Extract the [x, y] coordinate from the center of the cell holding the provided text.  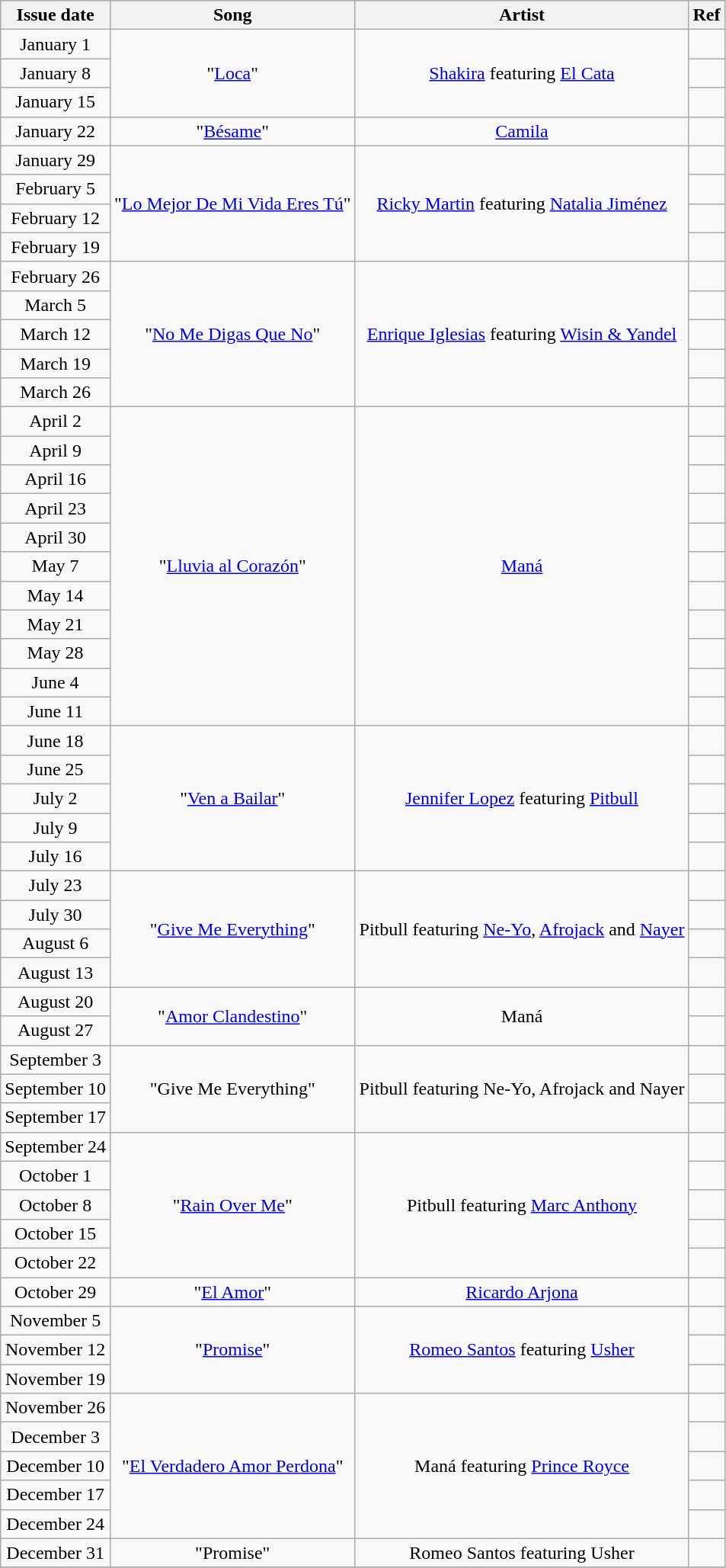
Jennifer Lopez featuring Pitbull [522, 798]
June 11 [56, 711]
October 15 [56, 1233]
July 9 [56, 827]
January 15 [56, 102]
June 4 [56, 682]
October 8 [56, 1204]
"Loca" [232, 73]
"Rain Over Me" [232, 1204]
Shakira featuring El Cata [522, 73]
March 5 [56, 305]
"Lluvia al Corazón" [232, 567]
February 5 [56, 189]
June 25 [56, 769]
August 13 [56, 973]
April 23 [56, 508]
August 20 [56, 1002]
February 26 [56, 276]
November 12 [56, 1350]
"Lo Mejor De Mi Vida Eres Tú" [232, 204]
May 14 [56, 595]
September 24 [56, 1146]
March 19 [56, 364]
May 28 [56, 653]
December 10 [56, 1466]
January 1 [56, 44]
April 16 [56, 479]
December 31 [56, 1553]
October 1 [56, 1175]
January 22 [56, 131]
Ref [707, 15]
Enrique Iglesias featuring Wisin & Yandel [522, 334]
"Bésame" [232, 131]
Issue date [56, 15]
November 26 [56, 1408]
December 3 [56, 1437]
August 6 [56, 944]
December 17 [56, 1495]
November 5 [56, 1321]
July 23 [56, 886]
November 19 [56, 1379]
Pitbull featuring Marc Anthony [522, 1204]
January 8 [56, 73]
Ricardo Arjona [522, 1292]
"Amor Clandestino" [232, 1016]
October 22 [56, 1262]
May 21 [56, 624]
April 9 [56, 451]
Ricky Martin featuring Natalia Jiménez [522, 204]
July 2 [56, 798]
September 3 [56, 1060]
January 29 [56, 160]
Maná featuring Prince Royce [522, 1466]
March 12 [56, 334]
August 27 [56, 1031]
"Ven a Bailar" [232, 798]
"El Amor" [232, 1292]
April 30 [56, 537]
February 19 [56, 247]
September 17 [56, 1117]
Song [232, 15]
"El Verdadero Amor Perdona" [232, 1466]
May 7 [56, 566]
July 16 [56, 857]
March 26 [56, 393]
September 10 [56, 1089]
"No Me Digas Que No" [232, 334]
Camila [522, 131]
October 29 [56, 1292]
December 24 [56, 1524]
April 2 [56, 422]
Artist [522, 15]
July 30 [56, 915]
June 18 [56, 740]
February 12 [56, 218]
